Scan for the cell matching the given text and deliver its (x, y) coordinate at center. 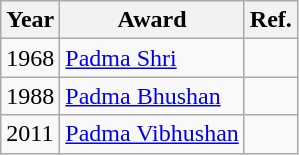
Year (30, 20)
Padma Bhushan (152, 96)
Padma Vibhushan (152, 134)
2011 (30, 134)
1968 (30, 58)
Padma Shri (152, 58)
Award (152, 20)
Ref. (270, 20)
1988 (30, 96)
